Determine the (X, Y) coordinate at the center of the cell enclosing the given text.  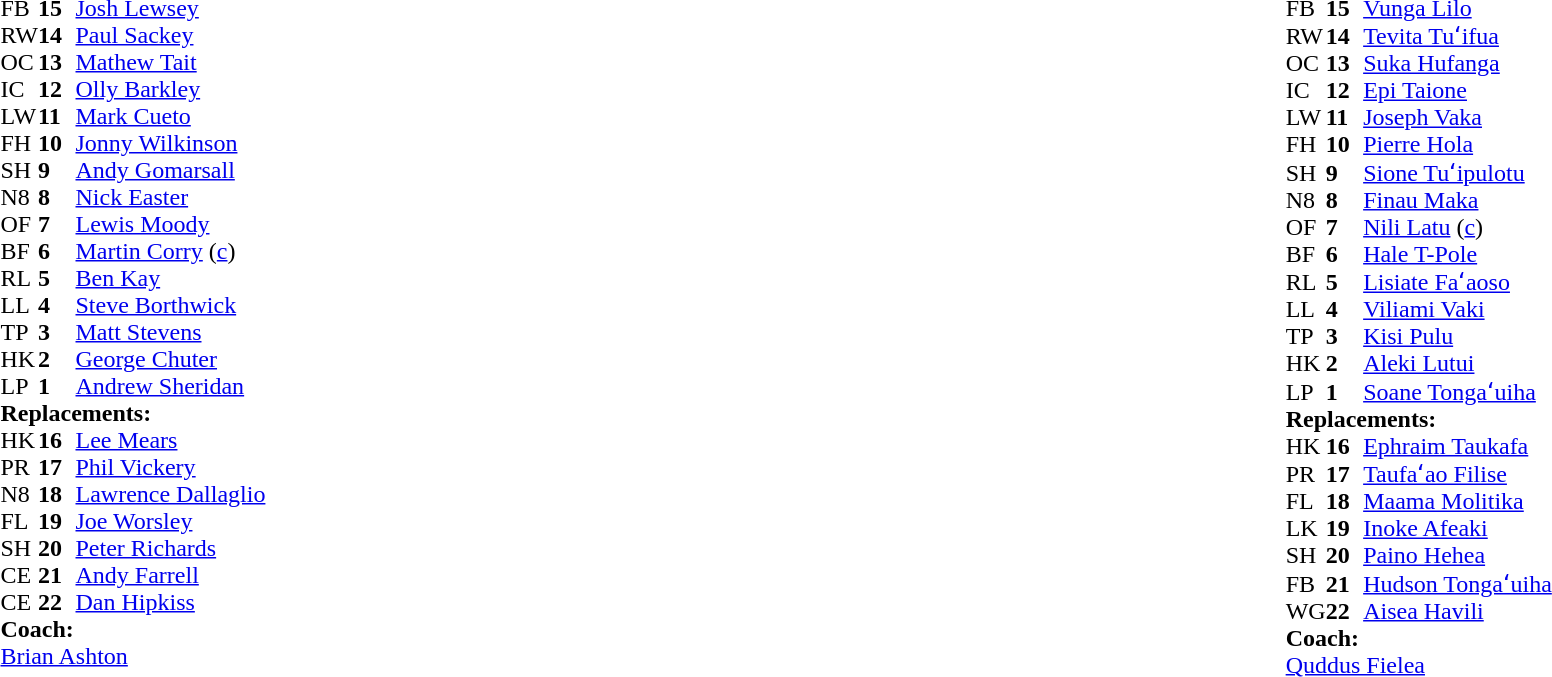
Pierre Hola (1458, 144)
Andy Gomarsall (171, 170)
Taufaʻao Filise (1458, 474)
Andrew Sheridan (171, 386)
Inoke Afeaki (1458, 528)
Paino Hehea (1458, 556)
Martin Corry (c) (171, 252)
FB (1306, 583)
Epi Taione (1458, 90)
Hudson Tongaʻuiha (1458, 583)
Andy Farrell (171, 576)
Mathew Tait (171, 62)
Joe Worsley (171, 522)
LK (1306, 528)
Hale T-Pole (1458, 254)
Sione Tuʻipulotu (1458, 172)
Mark Cueto (171, 116)
Lee Mears (171, 440)
Paul Sackey (171, 36)
Aleki Lutui (1458, 364)
Peter Richards (171, 548)
Nili Latu (c) (1458, 228)
Aisea Havili (1458, 612)
Maama Molitika (1458, 502)
Finau Maka (1458, 200)
Matt Stevens (171, 332)
Lisiate Faʻaoso (1458, 282)
Tevita Tuʻifua (1458, 36)
Lawrence Dallaglio (171, 494)
Olly Barkley (171, 90)
Kisi Pulu (1458, 336)
Nick Easter (171, 198)
Steve Borthwick (171, 306)
Dan Hipkiss (171, 602)
Suka Hufanga (1458, 64)
Viliami Vaki (1458, 310)
WG (1306, 612)
Phil Vickery (171, 468)
Lewis Moody (171, 224)
Soane Tongaʻuiha (1458, 391)
Ben Kay (171, 278)
Ephraim Taukafa (1458, 446)
Brian Ashton (132, 656)
George Chuter (171, 360)
Joseph Vaka (1458, 118)
Jonny Wilkinson (171, 144)
